Scan for the cell matching the given text and deliver its [X, Y] coordinate at center. 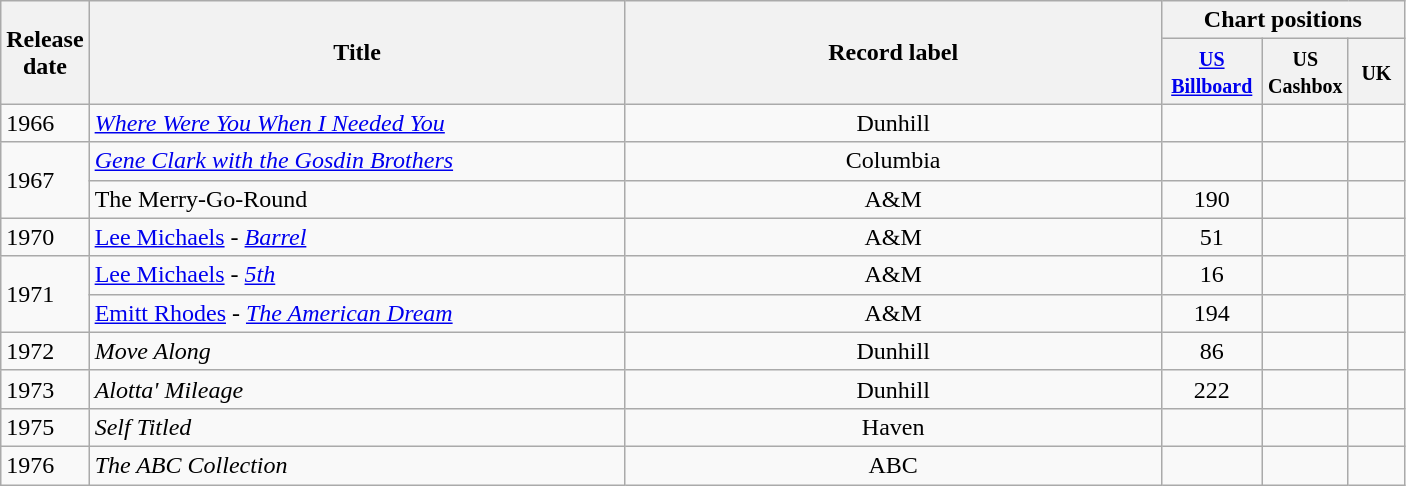
Lee Michaels - 5th [357, 275]
Gene Clark with the Gosdin Brothers [357, 161]
US Billboard [1212, 72]
1967 [45, 180]
1971 [45, 294]
ABC [893, 465]
190 [1212, 199]
51 [1212, 237]
222 [1212, 389]
Title [357, 52]
Chart positions [1282, 20]
Emitt Rhodes - The American Dream [357, 313]
86 [1212, 351]
1970 [45, 237]
1972 [45, 351]
194 [1212, 313]
Where Were You When I Needed You [357, 123]
Columbia [893, 161]
Release date [45, 52]
US Cashbox [1305, 72]
Alotta' Mileage [357, 389]
UK [1376, 72]
1966 [45, 123]
16 [1212, 275]
Self Titled [357, 427]
1973 [45, 389]
Haven [893, 427]
The ABC Collection [357, 465]
Lee Michaels - Barrel [357, 237]
Move Along [357, 351]
1975 [45, 427]
1976 [45, 465]
Record label [893, 52]
The Merry-Go-Round [357, 199]
